Search for the cell housing the specified text and yield its [X, Y] center coordinate. 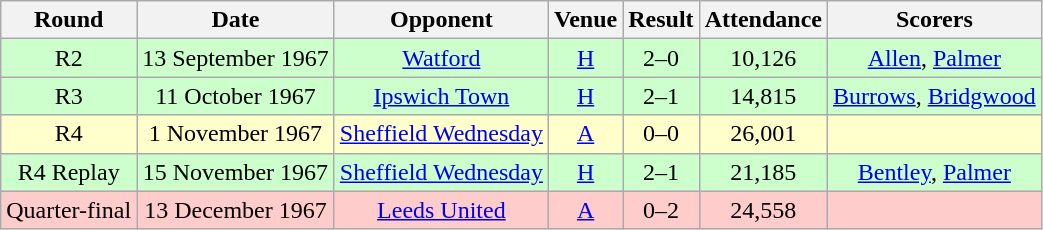
14,815 [763, 96]
15 November 1967 [236, 172]
R3 [69, 96]
0–2 [661, 210]
0–0 [661, 134]
Venue [585, 20]
10,126 [763, 58]
R2 [69, 58]
Round [69, 20]
R4 [69, 134]
2–0 [661, 58]
Attendance [763, 20]
13 December 1967 [236, 210]
13 September 1967 [236, 58]
Result [661, 20]
R4 Replay [69, 172]
26,001 [763, 134]
Burrows, Bridgwood [934, 96]
Leeds United [441, 210]
24,558 [763, 210]
Quarter-final [69, 210]
Bentley, Palmer [934, 172]
Watford [441, 58]
1 November 1967 [236, 134]
Ipswich Town [441, 96]
Date [236, 20]
Allen, Palmer [934, 58]
Opponent [441, 20]
21,185 [763, 172]
11 October 1967 [236, 96]
Scorers [934, 20]
